Detect which cell encompasses the target text, then output its [X, Y] center coordinate. 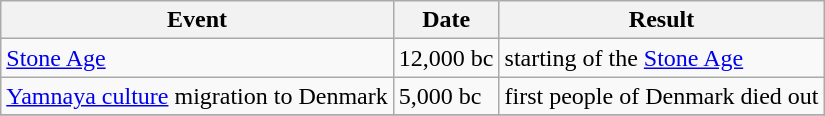
Result [662, 20]
Stone Age [198, 58]
5,000 bc [446, 96]
starting of the Stone Age [662, 58]
Yamnaya culture migration to Denmark [198, 96]
first people of Denmark died out [662, 96]
12,000 bc [446, 58]
Date [446, 20]
Event [198, 20]
